Scan for the cell matching the given text and deliver its [X, Y] coordinate at center. 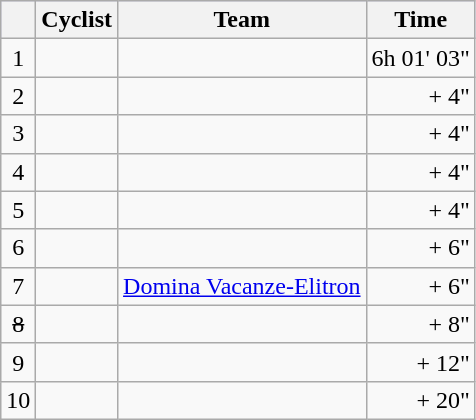
4 [18, 172]
+ 20" [420, 400]
5 [18, 210]
9 [18, 362]
Cyclist [77, 20]
Time [420, 20]
Team [242, 20]
6h 01' 03" [420, 58]
Domina Vacanze-Elitron [242, 286]
+ 12" [420, 362]
8 [18, 324]
6 [18, 248]
2 [18, 96]
10 [18, 400]
1 [18, 58]
3 [18, 134]
+ 8" [420, 324]
7 [18, 286]
